Find where the given text appears and provide that cell's center as (x, y) coordinate. 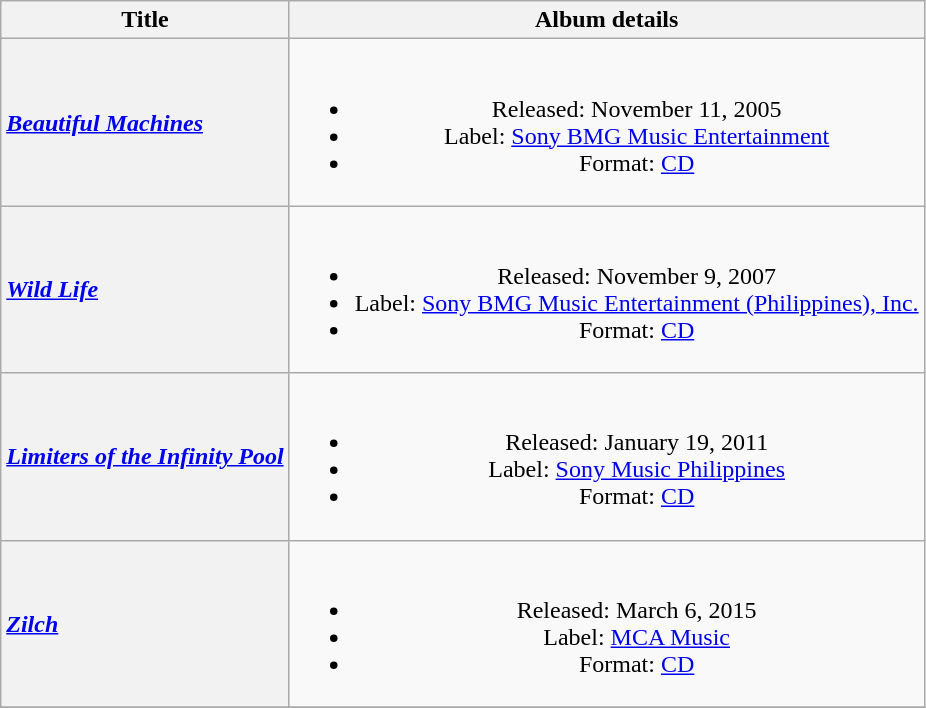
Wild Life (145, 290)
Released: March 6, 2015Label: MCA MusicFormat: CD (606, 624)
Album details (606, 20)
Limiters of the Infinity Pool (145, 456)
Released: November 9, 2007Label: Sony BMG Music Entertainment (Philippines), Inc.Format: CD (606, 290)
Released: November 11, 2005Label: Sony BMG Music EntertainmentFormat: CD (606, 122)
Released: January 19, 2011Label: Sony Music PhilippinesFormat: CD (606, 456)
Zilch (145, 624)
Beautiful Machines (145, 122)
Title (145, 20)
